Pinpoint the cell where the given text exists, returning its (X, Y) midpoint coordinate. 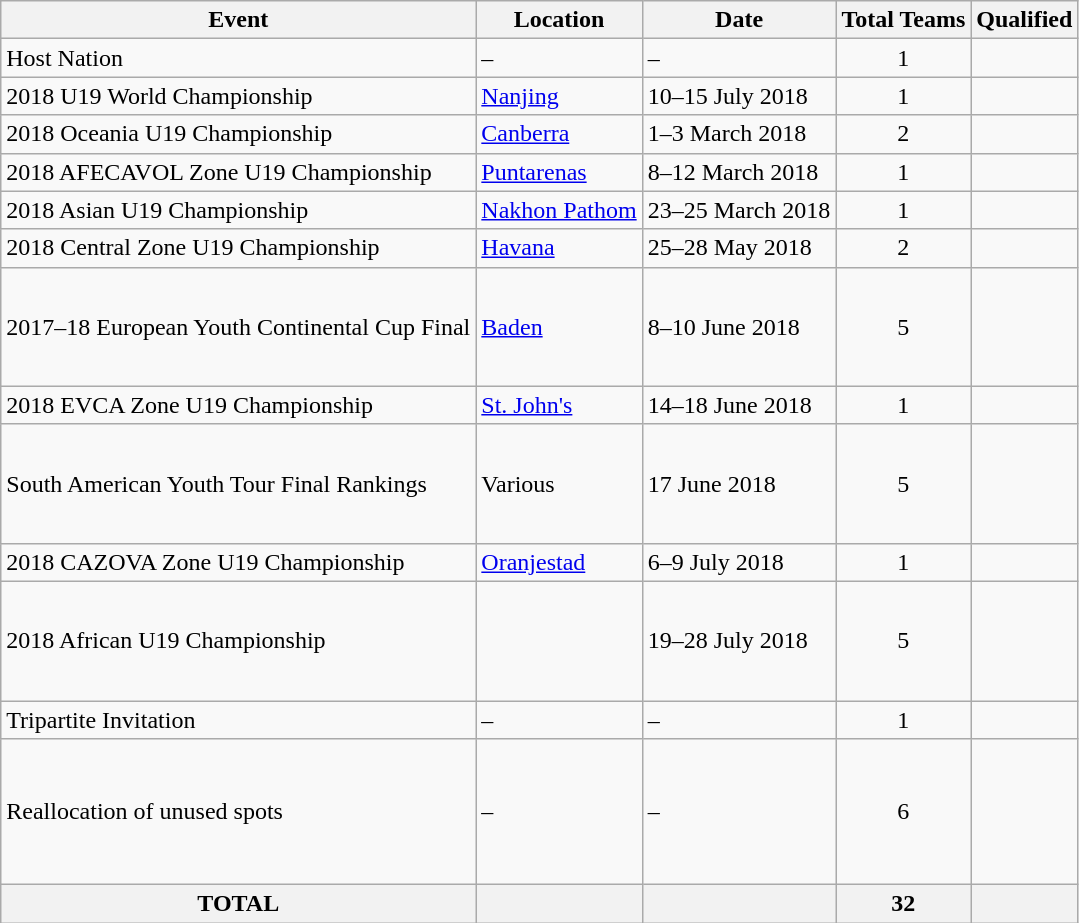
Oranjestad (559, 562)
2018 African U19 Championship (238, 640)
8–12 March 2018 (739, 172)
TOTAL (238, 904)
South American Youth Tour Final Rankings (238, 484)
Location (559, 20)
2018 Oceania U19 Championship (238, 134)
Nakhon Pathom (559, 210)
Total Teams (904, 20)
Havana (559, 248)
Host Nation (238, 58)
6 (904, 812)
Reallocation of unused spots (238, 812)
32 (904, 904)
2018 AFECAVOL Zone U19 Championship (238, 172)
St. John's (559, 405)
17 June 2018 (739, 484)
Nanjing (559, 96)
10–15 July 2018 (739, 96)
Canberra (559, 134)
2018 Central Zone U19 Championship (238, 248)
1–3 March 2018 (739, 134)
2018 Asian U19 Championship (238, 210)
19–28 July 2018 (739, 640)
Puntarenas (559, 172)
2018 U19 World Championship (238, 96)
23–25 March 2018 (739, 210)
Date (739, 20)
Qualified (1024, 20)
2017–18 European Youth Continental Cup Final (238, 326)
Baden (559, 326)
Tripartite Invitation (238, 719)
25–28 May 2018 (739, 248)
8–10 June 2018 (739, 326)
Various (559, 484)
Event (238, 20)
2018 EVCA Zone U19 Championship (238, 405)
2018 CAZOVA Zone U19 Championship (238, 562)
6–9 July 2018 (739, 562)
14–18 June 2018 (739, 405)
